Output the (X, Y) coordinate of the center of the cell containing the given text.  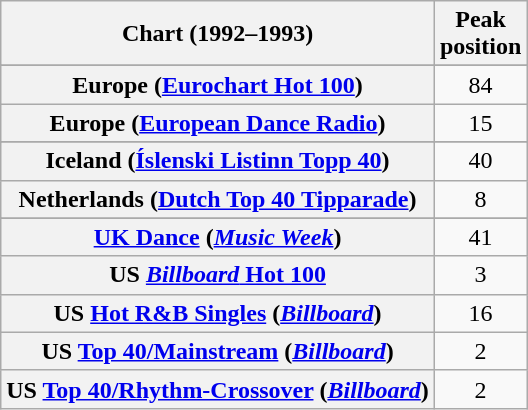
15 (480, 123)
Netherlands (Dutch Top 40 Tipparade) (218, 199)
8 (480, 199)
Iceland (Íslenski Listinn Topp 40) (218, 161)
US Hot R&B Singles (Billboard) (218, 313)
41 (480, 237)
Peakposition (480, 34)
US Top 40/Mainstream (Billboard) (218, 351)
US Billboard Hot 100 (218, 275)
UK Dance (Music Week) (218, 237)
16 (480, 313)
40 (480, 161)
US Top 40/Rhythm-Crossover (Billboard) (218, 389)
3 (480, 275)
84 (480, 85)
Chart (1992–1993) (218, 34)
Europe (European Dance Radio) (218, 123)
Europe (Eurochart Hot 100) (218, 85)
